Extract the (X, Y) coordinate from the center of the cell holding the provided text.  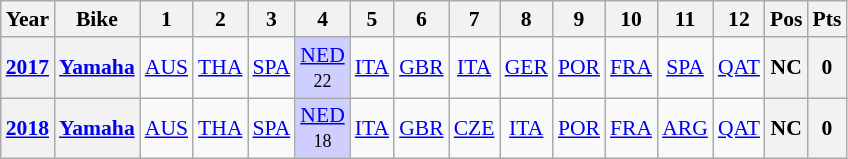
Pts (826, 19)
NED18 (322, 128)
4 (322, 19)
2018 (28, 128)
10 (631, 19)
NED22 (322, 68)
8 (526, 19)
3 (272, 19)
2017 (28, 68)
Year (28, 19)
11 (685, 19)
9 (579, 19)
Pos (786, 19)
7 (474, 19)
Bike (97, 19)
12 (739, 19)
GER (526, 68)
CZE (474, 128)
5 (372, 19)
1 (166, 19)
ARG (685, 128)
6 (422, 19)
2 (220, 19)
